From the cell containing the given text, extract its center point as (x, y) coordinate. 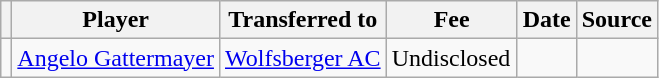
Angelo Gattermayer (116, 58)
Date (546, 20)
Fee (452, 20)
Source (616, 20)
Wolfsberger AC (302, 58)
Player (116, 20)
Undisclosed (452, 58)
Transferred to (302, 20)
